Pinpoint the cell where the given text exists, returning its [X, Y] midpoint coordinate. 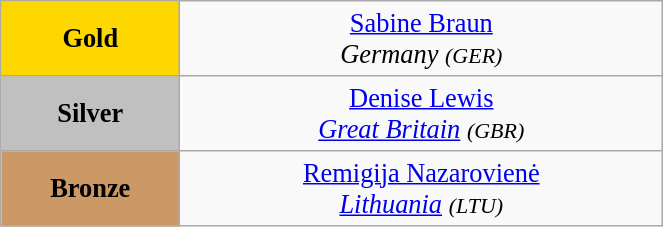
Remigija NazarovienėLithuania (LTU) [422, 188]
Silver [90, 112]
Gold [90, 38]
Bronze [90, 188]
Denise LewisGreat Britain (GBR) [422, 112]
Sabine BraunGermany (GER) [422, 38]
